For the text-containing cell, return its midpoint in [x, y] coordinate format. 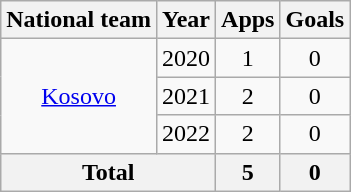
5 [248, 172]
Goals [315, 20]
1 [248, 58]
2020 [186, 58]
Year [186, 20]
2022 [186, 134]
Apps [248, 20]
2021 [186, 96]
Total [108, 172]
Kosovo [79, 96]
National team [79, 20]
